Output the [X, Y] coordinate of the center of the cell containing the given text.  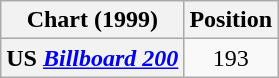
US Billboard 200 [92, 58]
193 [231, 58]
Chart (1999) [92, 20]
Position [231, 20]
